Extract the (x, y) coordinate from the center of the cell holding the provided text.  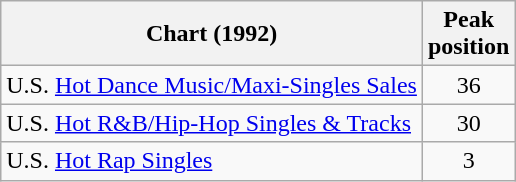
30 (468, 123)
U.S. Hot R&B/Hip-Hop Singles & Tracks (212, 123)
Peakposition (468, 34)
36 (468, 85)
Chart (1992) (212, 34)
U.S. Hot Dance Music/Maxi-Singles Sales (212, 85)
3 (468, 161)
U.S. Hot Rap Singles (212, 161)
